Locate the cell with the specified text and output its [x, y] center coordinate. 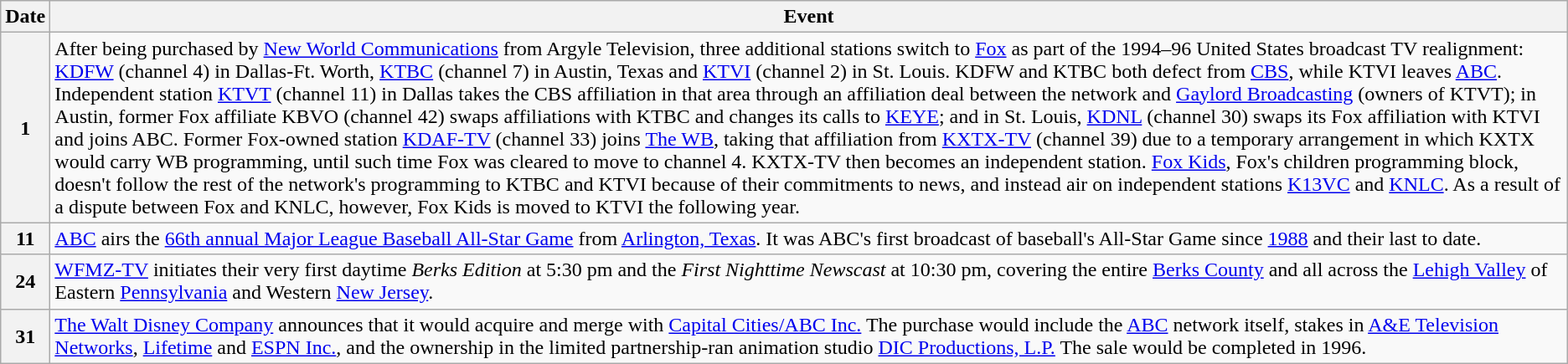
24 [25, 281]
11 [25, 238]
1 [25, 127]
Date [25, 17]
Event [809, 17]
31 [25, 336]
